Identify which cell holds the provided text, then report its (X, Y) central coordinate. 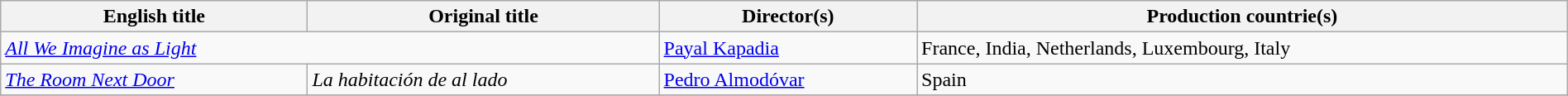
Pedro Almodóvar (788, 79)
Production countrie(s) (1242, 17)
English title (154, 17)
All We Imagine as Light (330, 48)
Original title (483, 17)
La habitación de al lado (483, 79)
Payal Kapadia (788, 48)
France, India, Netherlands, Luxembourg, Italy (1242, 48)
The Room Next Door (154, 79)
Director(s) (788, 17)
Spain (1242, 79)
